Provide the [X, Y] coordinate of the cell's center where the given text is located.  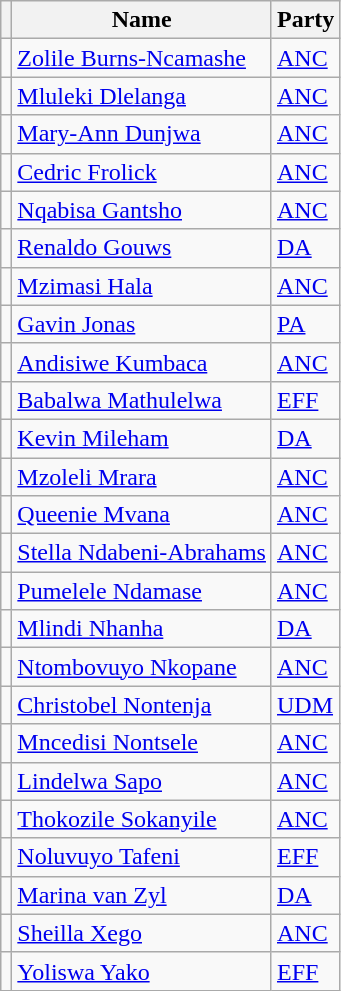
Renaldo Gouws [142, 248]
Sheilla Xego [142, 933]
Gavin Jonas [142, 324]
Pumelele Ndamase [142, 591]
Nqabisa Gantsho [142, 210]
Mary-Ann Dunjwa [142, 134]
Mlindi Nhanha [142, 629]
Lindelwa Sapo [142, 781]
Cedric Frolick [142, 172]
Kevin Mileham [142, 438]
Yoliswa Yako [142, 971]
Name [142, 20]
Christobel Nontenja [142, 705]
Zolile Burns-Ncamashe [142, 58]
Mluleki Dlelanga [142, 96]
Party [305, 20]
UDM [305, 705]
Stella Ndabeni-Abrahams [142, 553]
Noluvuyo Tafeni [142, 857]
Mncedisi Nontsele [142, 743]
Marina van Zyl [142, 895]
Andisiwe Kumbaca [142, 362]
PA [305, 324]
Mzoleli Mrara [142, 477]
Ntombovuyo Nkopane [142, 667]
Queenie Mvana [142, 515]
Babalwa Mathulelwa [142, 400]
Mzimasi Hala [142, 286]
Thokozile Sokanyile [142, 819]
